Extract the (x, y) coordinate from the center of the cell holding the provided text.  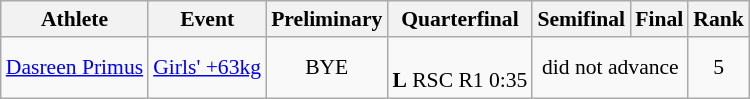
5 (718, 68)
Dasreen Primus (74, 68)
BYE (326, 68)
Quarterfinal (460, 19)
Athlete (74, 19)
L RSC R1 0:35 (460, 68)
Event (207, 19)
did not advance (610, 68)
Girls' +63kg (207, 68)
Preliminary (326, 19)
Semifinal (581, 19)
Rank (718, 19)
Final (659, 19)
